From the cell containing the given text, extract its center point as [x, y] coordinate. 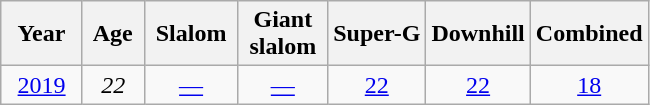
Combined [589, 34]
Age [113, 34]
Year [42, 34]
2019 [42, 85]
Slalom [191, 34]
Giant slalom [283, 34]
Super-G [377, 34]
18 [589, 85]
Downhill [478, 34]
